Pinpoint the cell where the given text exists, returning its [x, y] midpoint coordinate. 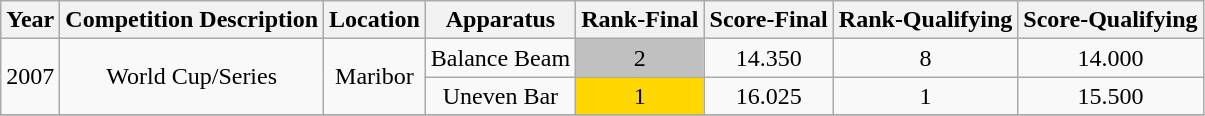
Balance Beam [500, 58]
8 [925, 58]
Apparatus [500, 20]
Rank-Qualifying [925, 20]
2 [640, 58]
Competition Description [192, 20]
World Cup/Series [192, 77]
14.350 [768, 58]
Score-Qualifying [1110, 20]
2007 [30, 77]
Uneven Bar [500, 96]
Rank-Final [640, 20]
14.000 [1110, 58]
16.025 [768, 96]
Maribor [375, 77]
Location [375, 20]
15.500 [1110, 96]
Year [30, 20]
Score-Final [768, 20]
